For the text-containing cell, return its midpoint in (x, y) coordinate format. 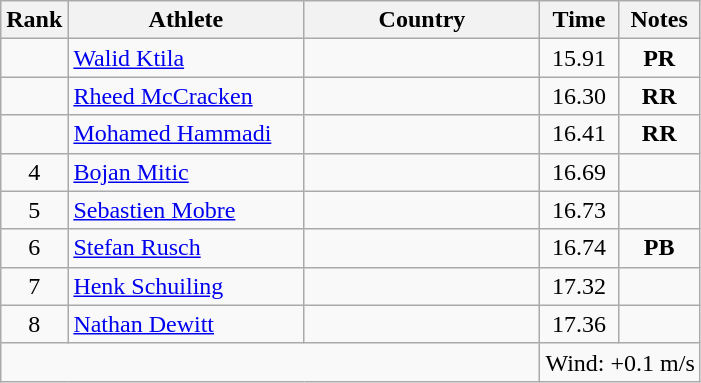
4 (34, 172)
8 (34, 324)
Athlete (186, 20)
Nathan Dewitt (186, 324)
16.41 (579, 134)
16.73 (579, 210)
17.36 (579, 324)
6 (34, 248)
Rheed McCracken (186, 96)
Henk Schuiling (186, 286)
5 (34, 210)
Wind: +0.1 m/s (620, 362)
16.74 (579, 248)
Bojan Mitic (186, 172)
Walid Ktila (186, 58)
Sebastien Mobre (186, 210)
Notes (659, 20)
Mohamed Hammadi (186, 134)
Time (579, 20)
Country (422, 20)
15.91 (579, 58)
7 (34, 286)
16.30 (579, 96)
PB (659, 248)
Rank (34, 20)
17.32 (579, 286)
16.69 (579, 172)
PR (659, 58)
Stefan Rusch (186, 248)
